Extract the (x, y) coordinate from the center of the cell holding the provided text.  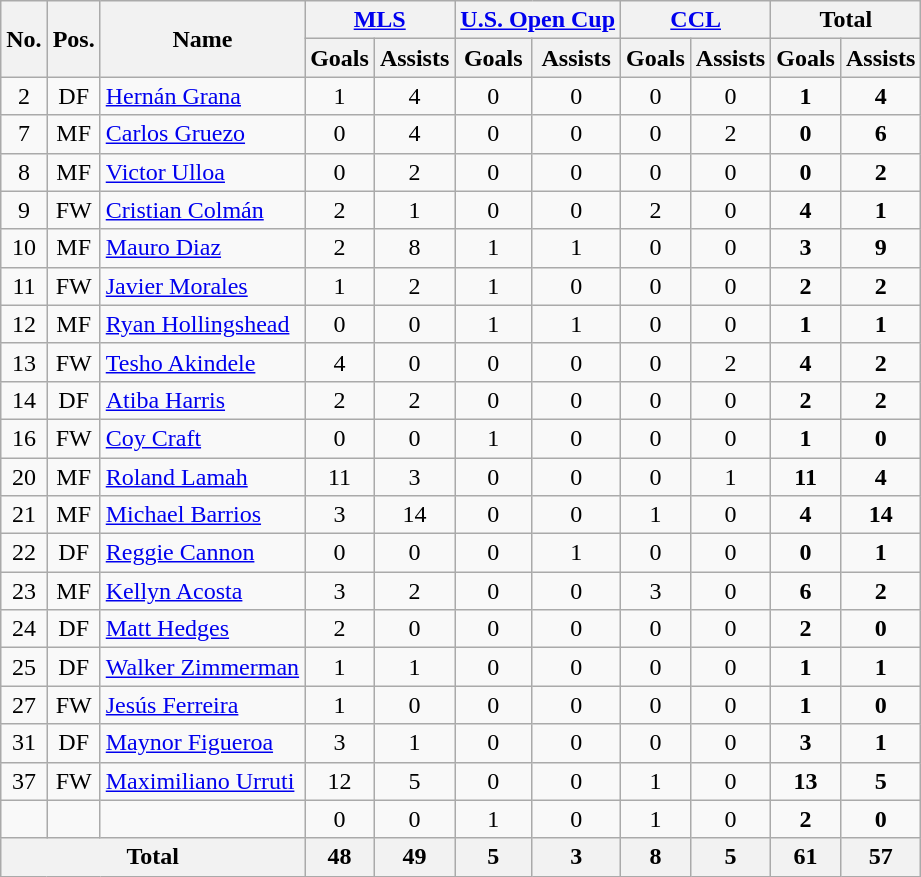
Pos. (74, 39)
Victor Ulloa (202, 172)
CCL (696, 20)
Ryan Hollingshead (202, 324)
21 (24, 515)
27 (24, 705)
Cristian Colmán (202, 210)
Roland Lamah (202, 477)
37 (24, 781)
7 (24, 134)
Mauro Diaz (202, 248)
57 (880, 857)
23 (24, 591)
20 (24, 477)
Carlos Gruezo (202, 134)
Coy Craft (202, 438)
25 (24, 667)
24 (24, 629)
Reggie Cannon (202, 553)
22 (24, 553)
Maynor Figueroa (202, 743)
16 (24, 438)
Maximiliano Urruti (202, 781)
Michael Barrios (202, 515)
MLS (380, 20)
Hernán Grana (202, 96)
Walker Zimmerman (202, 667)
Kellyn Acosta (202, 591)
No. (24, 39)
Name (202, 39)
49 (414, 857)
10 (24, 248)
U.S. Open Cup (538, 20)
Tesho Akindele (202, 362)
Matt Hedges (202, 629)
Javier Morales (202, 286)
Jesús Ferreira (202, 705)
Atiba Harris (202, 400)
61 (806, 857)
31 (24, 743)
48 (340, 857)
